Provide the (X, Y) coordinate of the cell's center where the given text is located.  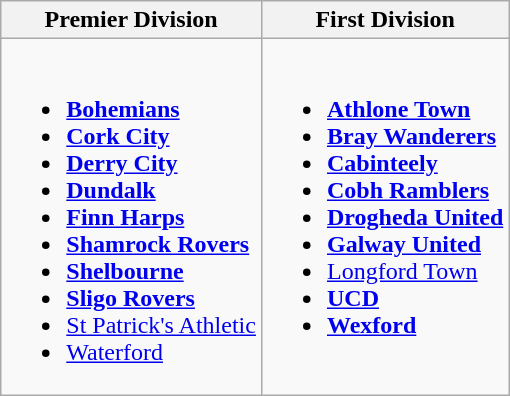
BohemiansCork CityDerry CityDundalkFinn HarpsShamrock RoversShelbourneSligo RoversSt Patrick's AthleticWaterford (132, 217)
First Division (384, 20)
Athlone TownBray WanderersCabinteelyCobh RamblersDrogheda UnitedGalway UnitedLongford TownUCDWexford (384, 217)
Premier Division (132, 20)
